Determine the (x, y) coordinate at the center of the cell enclosing the given text.  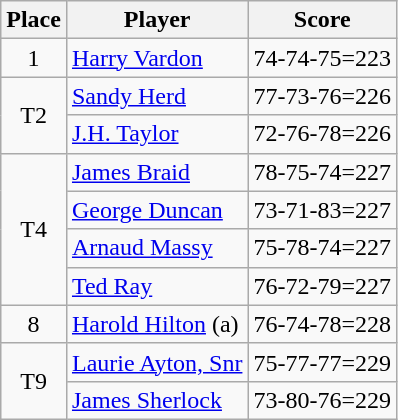
76-72-79=227 (322, 286)
T2 (34, 115)
George Duncan (157, 210)
T4 (34, 229)
James Sherlock (157, 400)
Ted Ray (157, 286)
Harry Vardon (157, 58)
Harold Hilton (a) (157, 324)
Player (157, 20)
76-74-78=228 (322, 324)
T9 (34, 381)
8 (34, 324)
Laurie Ayton, Snr (157, 362)
77-73-76=226 (322, 96)
Place (34, 20)
72-76-78=226 (322, 134)
Score (322, 20)
Arnaud Massy (157, 248)
James Braid (157, 172)
73-71-83=227 (322, 210)
75-77-77=229 (322, 362)
73-80-76=229 (322, 400)
74-74-75=223 (322, 58)
1 (34, 58)
75-78-74=227 (322, 248)
Sandy Herd (157, 96)
J.H. Taylor (157, 134)
78-75-74=227 (322, 172)
